Detect which cell encompasses the target text, then output its [x, y] center coordinate. 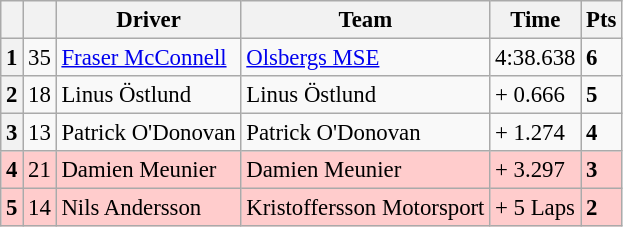
1 [12, 58]
14 [40, 208]
Team [366, 20]
+ 5 Laps [536, 208]
Kristoffersson Motorsport [366, 208]
4:38.638 [536, 58]
+ 0.666 [536, 95]
Nils Andersson [148, 208]
+ 1.274 [536, 133]
Olsbergs MSE [366, 58]
Fraser McConnell [148, 58]
Pts [602, 20]
Time [536, 20]
13 [40, 133]
Driver [148, 20]
35 [40, 58]
+ 3.297 [536, 170]
21 [40, 170]
6 [602, 58]
18 [40, 95]
